Search for the cell housing the specified text and yield its (x, y) center coordinate. 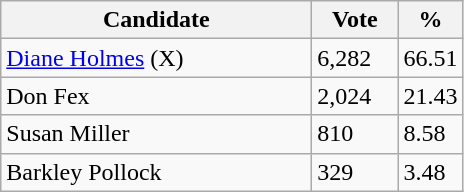
Susan Miller (156, 134)
810 (355, 134)
% (430, 20)
8.58 (430, 134)
3.48 (430, 172)
329 (355, 172)
6,282 (355, 58)
Barkley Pollock (156, 172)
66.51 (430, 58)
2,024 (355, 96)
Candidate (156, 20)
Diane Holmes (X) (156, 58)
Don Fex (156, 96)
21.43 (430, 96)
Vote (355, 20)
